From the cell containing the given text, extract its center point as (x, y) coordinate. 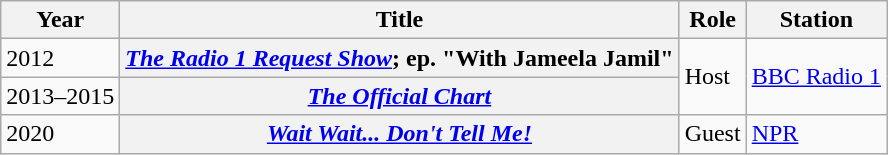
Station (816, 20)
BBC Radio 1 (816, 77)
Year (60, 20)
Title (400, 20)
Host (712, 77)
2020 (60, 134)
The Radio 1 Request Show; ep. "With Jameela Jamil" (400, 58)
Guest (712, 134)
2013–2015 (60, 96)
2012 (60, 58)
NPR (816, 134)
Role (712, 20)
The Official Chart (400, 96)
Wait Wait... Don't Tell Me! (400, 134)
